Return [X, Y] of the center of cell containing provided text 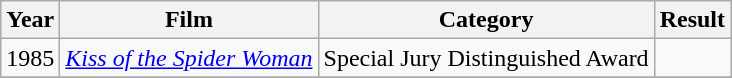
Film [189, 20]
Result [692, 20]
Special Jury Distinguished Award [486, 58]
Kiss of the Spider Woman [189, 58]
Category [486, 20]
Year [30, 20]
1985 [30, 58]
